Extract the [X, Y] coordinate from the center of the cell holding the provided text.  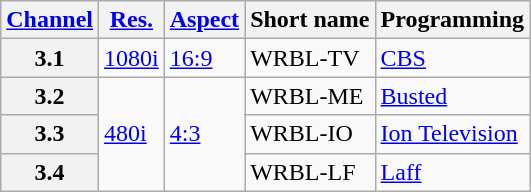
4:3 [204, 134]
1080i [132, 58]
3.1 [50, 58]
Channel [50, 20]
Res. [132, 20]
WRBL-TV [310, 58]
CBS [452, 58]
WRBL-LF [310, 172]
Laff [452, 172]
Aspect [204, 20]
WRBL-ME [310, 96]
WRBL-IO [310, 134]
3.4 [50, 172]
480i [132, 134]
3.3 [50, 134]
Busted [452, 96]
Short name [310, 20]
3.2 [50, 96]
Ion Television [452, 134]
Programming [452, 20]
16:9 [204, 58]
